Detect which cell encompasses the target text, then output its (x, y) center coordinate. 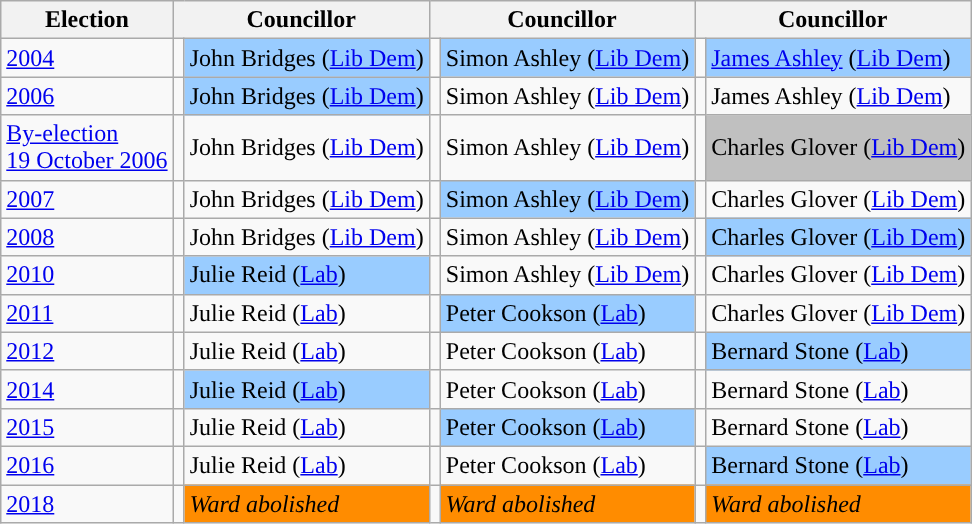
2004 (87, 58)
2015 (87, 427)
2012 (87, 351)
By-election19 October 2006 (87, 148)
2006 (87, 96)
2018 (87, 503)
2007 (87, 199)
2010 (87, 275)
2016 (87, 465)
2011 (87, 313)
Election (87, 20)
2014 (87, 389)
2008 (87, 237)
